For the text-containing cell, return its midpoint in [x, y] coordinate format. 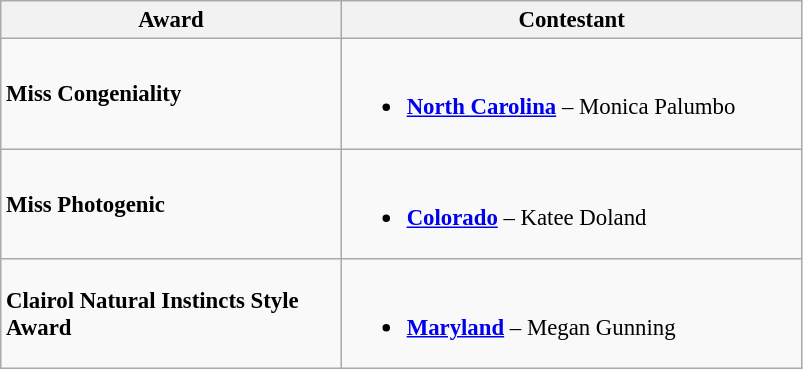
Miss Congeniality [172, 94]
North Carolina – Monica Palumbo [572, 94]
Clairol Natural Instincts Style Award [172, 314]
Contestant [572, 20]
Miss Photogenic [172, 204]
Maryland – Megan Gunning [572, 314]
Colorado – Katee Doland [572, 204]
Award [172, 20]
